Extract the (X, Y) coordinate from the center of the cell holding the provided text.  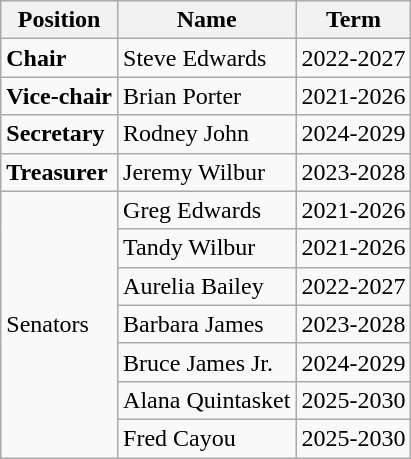
Tandy Wilbur (207, 248)
Secretary (60, 134)
Brian Porter (207, 96)
Barbara James (207, 324)
Position (60, 20)
Bruce James Jr. (207, 362)
Chair (60, 58)
Alana Quintasket (207, 400)
Rodney John (207, 134)
Fred Cayou (207, 438)
Jeremy Wilbur (207, 172)
Steve Edwards (207, 58)
Term (354, 20)
Aurelia Bailey (207, 286)
Name (207, 20)
Senators (60, 324)
Treasurer (60, 172)
Greg Edwards (207, 210)
Vice-chair (60, 96)
